From the cell containing the given text, extract its center point as [x, y] coordinate. 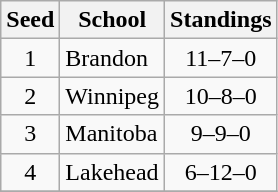
9–9–0 [221, 134]
Seed [30, 20]
Winnipeg [112, 96]
Lakehead [112, 172]
Standings [221, 20]
3 [30, 134]
10–8–0 [221, 96]
School [112, 20]
6–12–0 [221, 172]
2 [30, 96]
1 [30, 58]
4 [30, 172]
Manitoba [112, 134]
11–7–0 [221, 58]
Brandon [112, 58]
